From the cell containing the given text, extract its center point as (X, Y) coordinate. 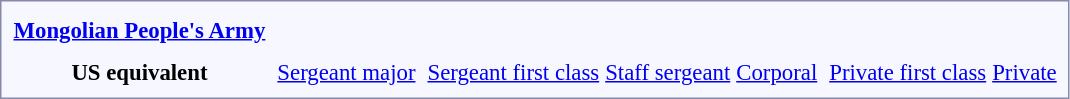
Corporal (777, 72)
US equivalent (140, 72)
Staff sergeant (668, 72)
Private (1025, 72)
Sergeant first class (514, 72)
Sergeant major (346, 72)
Mongolian People's Army (140, 30)
Private first class (908, 72)
